Find where the given text appears and provide that cell's center as [X, Y] coordinate. 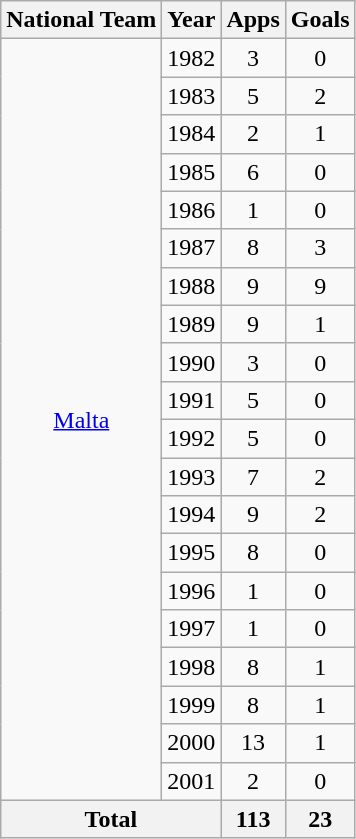
1983 [192, 96]
1996 [192, 591]
1987 [192, 248]
1998 [192, 667]
6 [253, 172]
1992 [192, 438]
National Team [82, 20]
Total [111, 819]
Year [192, 20]
1991 [192, 400]
1985 [192, 172]
1982 [192, 58]
2001 [192, 781]
1989 [192, 324]
Goals [320, 20]
1997 [192, 629]
1995 [192, 553]
1993 [192, 477]
23 [320, 819]
1988 [192, 286]
13 [253, 743]
1984 [192, 134]
2000 [192, 743]
Malta [82, 420]
1990 [192, 362]
1994 [192, 515]
113 [253, 819]
7 [253, 477]
Apps [253, 20]
1986 [192, 210]
1999 [192, 705]
